Extract the (x, y) coordinate from the center of the cell holding the provided text.  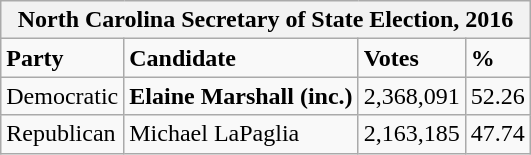
2,368,091 (412, 96)
Votes (412, 58)
% (498, 58)
Michael LaPaglia (241, 134)
Democratic (62, 96)
Republican (62, 134)
52.26 (498, 96)
North Carolina Secretary of State Election, 2016 (266, 20)
Elaine Marshall (inc.) (241, 96)
Candidate (241, 58)
Party (62, 58)
47.74 (498, 134)
2,163,185 (412, 134)
